Identify which cell holds the provided text, then report its [x, y] central coordinate. 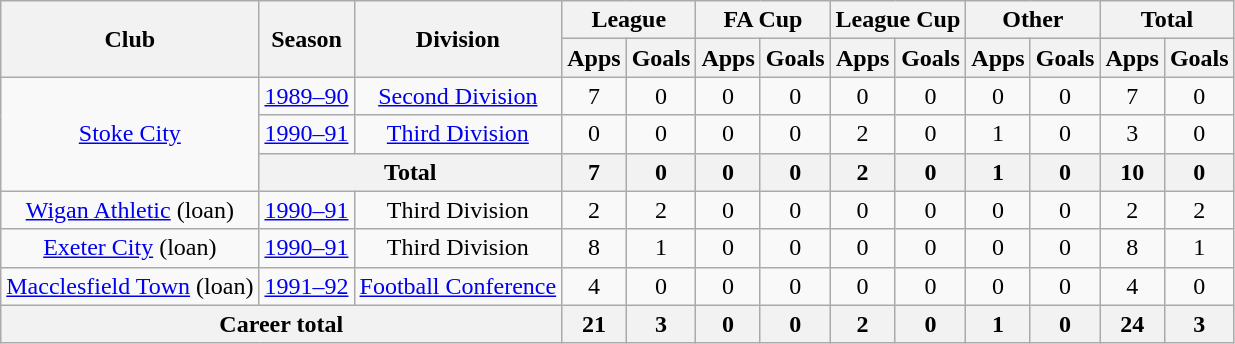
League Cup [898, 20]
FA Cup [763, 20]
10 [1132, 172]
Football Conference [458, 286]
Club [130, 39]
Exeter City (loan) [130, 248]
21 [594, 324]
Season [306, 39]
Division [458, 39]
League [629, 20]
Macclesfield Town (loan) [130, 286]
Career total [282, 324]
1991–92 [306, 286]
Wigan Athletic (loan) [130, 210]
Other [1033, 20]
Stoke City [130, 134]
24 [1132, 324]
Second Division [458, 96]
1989–90 [306, 96]
